Output the (X, Y) coordinate of the center of the cell containing the given text.  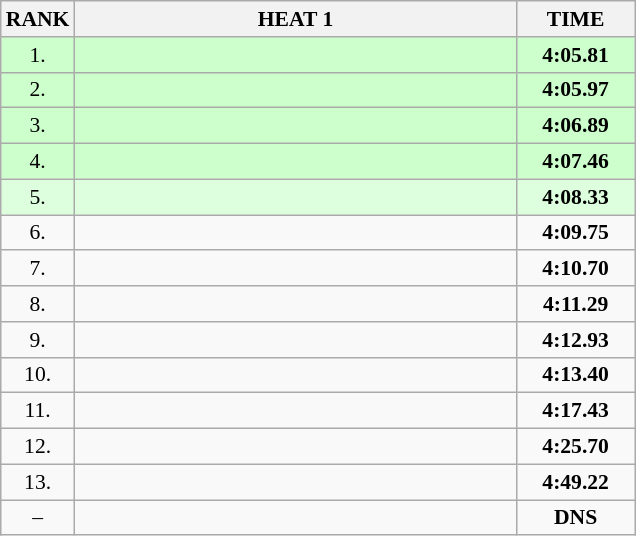
4:13.40 (576, 375)
4:17.43 (576, 411)
11. (38, 411)
4:49.22 (576, 482)
2. (38, 90)
HEAT 1 (295, 19)
3. (38, 126)
1. (38, 55)
13. (38, 482)
5. (38, 197)
4:25.70 (576, 447)
DNS (576, 518)
4. (38, 162)
TIME (576, 19)
4:08.33 (576, 197)
8. (38, 304)
7. (38, 269)
9. (38, 340)
4:10.70 (576, 269)
4:05.97 (576, 90)
4:05.81 (576, 55)
4:06.89 (576, 126)
– (38, 518)
4:09.75 (576, 233)
4:11.29 (576, 304)
12. (38, 447)
6. (38, 233)
10. (38, 375)
4:12.93 (576, 340)
RANK (38, 19)
4:07.46 (576, 162)
